Return (x, y) of the center of cell containing provided text 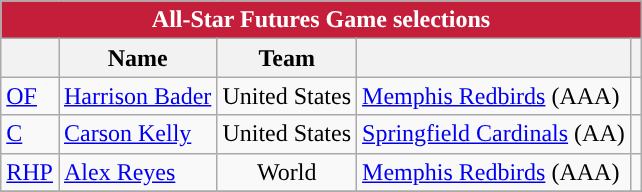
All-Star Futures Game selections (322, 20)
Name (137, 58)
Alex Reyes (137, 172)
Springfield Cardinals (AA) (494, 134)
OF (30, 96)
RHP (30, 172)
Team (287, 58)
Carson Kelly (137, 134)
C (30, 134)
World (287, 172)
Harrison Bader (137, 96)
